Provide the [x, y] coordinate of the cell's center where the given text is located.  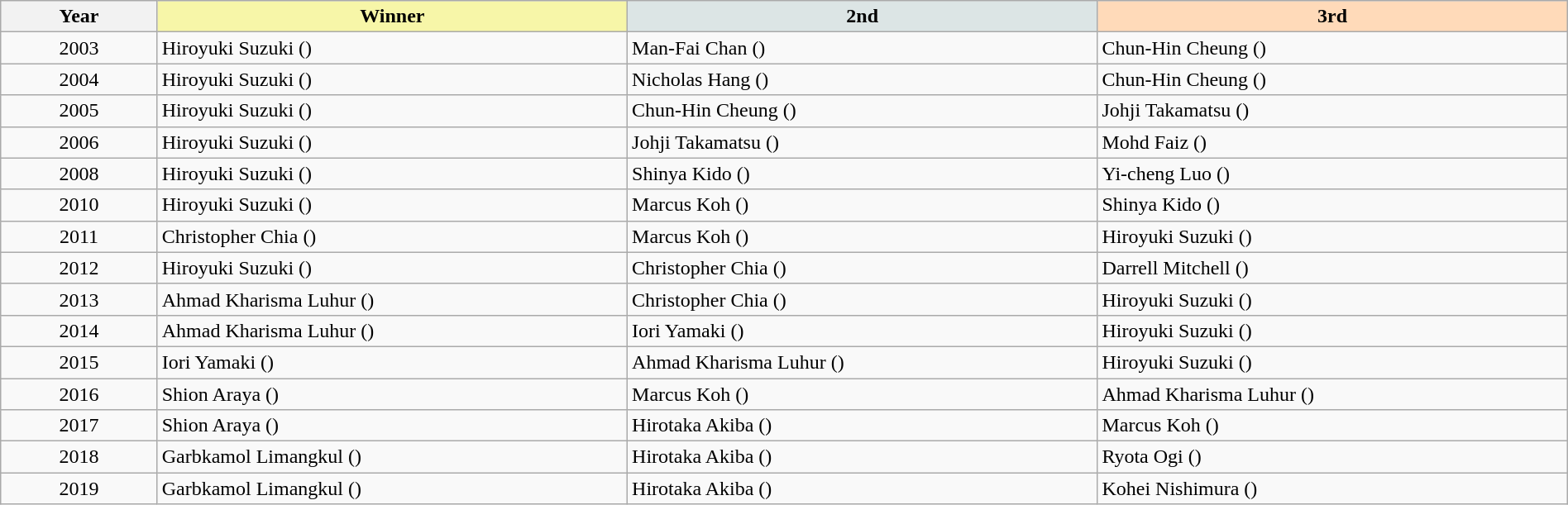
2014 [79, 331]
Nicholas Hang () [863, 79]
Ryota Ogi () [1332, 457]
Darrell Mitchell () [1332, 268]
2012 [79, 268]
2017 [79, 426]
2015 [79, 362]
Kohei Nishimura () [1332, 488]
2005 [79, 111]
2018 [79, 457]
2016 [79, 394]
2019 [79, 488]
3rd [1332, 17]
Mohd Faiz () [1332, 142]
Man-Fai Chan () [863, 48]
2010 [79, 205]
2003 [79, 48]
Year [79, 17]
2011 [79, 236]
2006 [79, 142]
2013 [79, 299]
2004 [79, 79]
2nd [863, 17]
Winner [392, 17]
Yi-cheng Luo () [1332, 174]
2008 [79, 174]
